Return the [x, y] coordinate for the center point of the cell that contains the specified text.  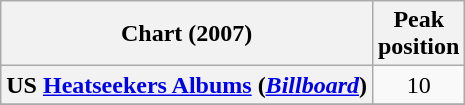
US Heatseekers Albums (Billboard) [187, 85]
10 [418, 85]
Peakposition [418, 34]
Chart (2007) [187, 34]
